Return the [x, y] coordinate for the center point of the cell that contains the specified text.  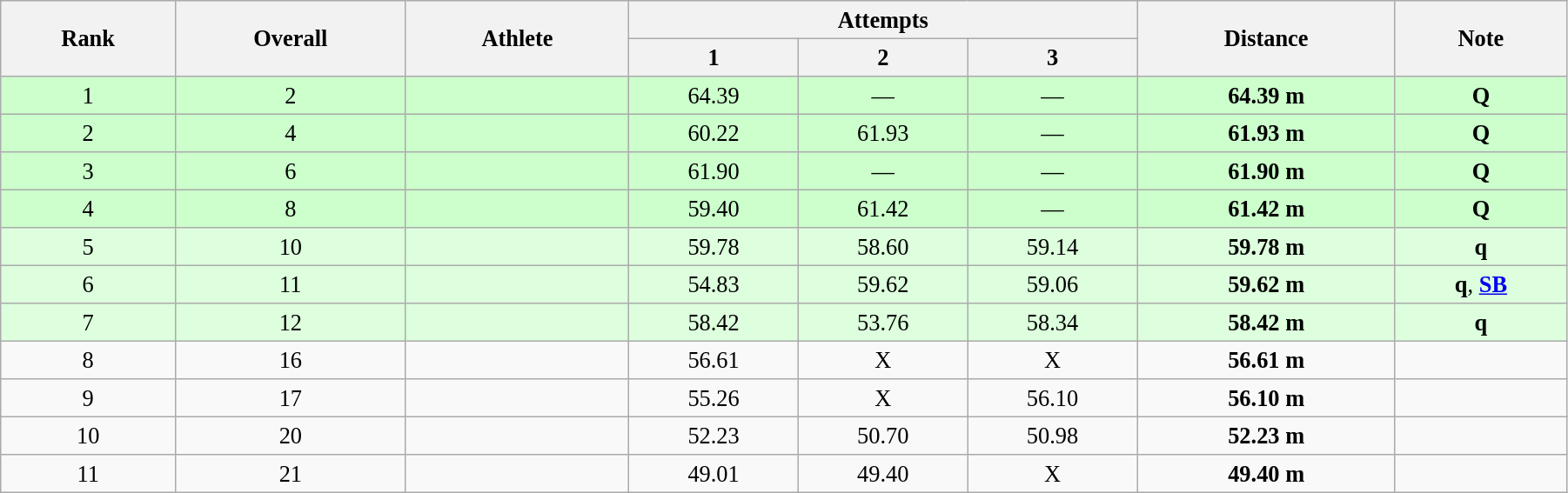
58.60 [882, 247]
61.42 [882, 209]
59.14 [1053, 247]
52.23 m [1267, 436]
61.90 m [1267, 171]
50.98 [1053, 436]
5 [89, 247]
58.42 [714, 323]
59.62 m [1267, 284]
56.10 m [1267, 398]
59.40 [714, 209]
59.78 m [1267, 247]
53.76 [882, 323]
49.40 m [1267, 474]
7 [89, 323]
Distance [1267, 38]
17 [291, 398]
9 [89, 398]
59.62 [882, 284]
21 [291, 474]
55.26 [714, 398]
56.61 m [1267, 360]
50.70 [882, 436]
16 [291, 360]
49.01 [714, 474]
12 [291, 323]
60.22 [714, 133]
Rank [89, 38]
Athlete [517, 38]
61.42 m [1267, 209]
58.34 [1053, 323]
Overall [291, 38]
61.93 m [1267, 133]
64.39 m [1267, 95]
59.78 [714, 247]
56.10 [1053, 398]
58.42 m [1267, 323]
Attempts [883, 19]
56.61 [714, 360]
54.83 [714, 284]
49.40 [882, 474]
64.39 [714, 95]
20 [291, 436]
52.23 [714, 436]
q, SB [1481, 284]
61.90 [714, 171]
Note [1481, 38]
61.93 [882, 133]
59.06 [1053, 284]
